Identify which cell holds the provided text, then report its (x, y) central coordinate. 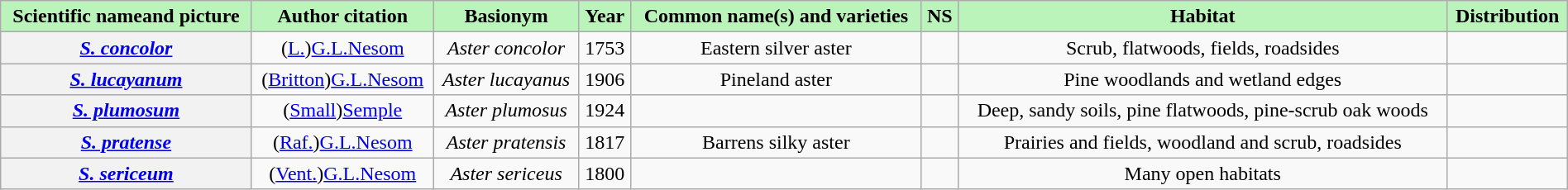
Aster pratensis (506, 142)
Barrens silky aster (776, 142)
Scientific nameand picture (126, 17)
Aster sericeus (506, 173)
(Raf.)G.L.Nesom (342, 142)
Year (605, 17)
1817 (605, 142)
Aster plumosus (506, 111)
NS (939, 17)
(Vent.)G.L.Nesom (342, 173)
1753 (605, 48)
Aster lucayanus (506, 79)
S. sericeum (126, 173)
S. plumosum (126, 111)
Deep, sandy soils, pine flatwoods, pine-scrub oak woods (1202, 111)
(Britton)G.L.Nesom (342, 79)
Pineland aster (776, 79)
S. concolor (126, 48)
1906 (605, 79)
Author citation (342, 17)
Habitat (1202, 17)
Common name(s) and varieties (776, 17)
Prairies and fields, woodland and scrub, roadsides (1202, 142)
Pine woodlands and wetland edges (1202, 79)
(L.)G.L.Nesom (342, 48)
Basionym (506, 17)
(Small)Semple (342, 111)
Many open habitats (1202, 173)
Distribution (1507, 17)
S. lucayanum (126, 79)
Aster concolor (506, 48)
1924 (605, 111)
1800 (605, 173)
Eastern silver aster (776, 48)
Scrub, flatwoods, fields, roadsides (1202, 48)
S. pratense (126, 142)
